Find where the given text appears and provide that cell's center as [x, y] coordinate. 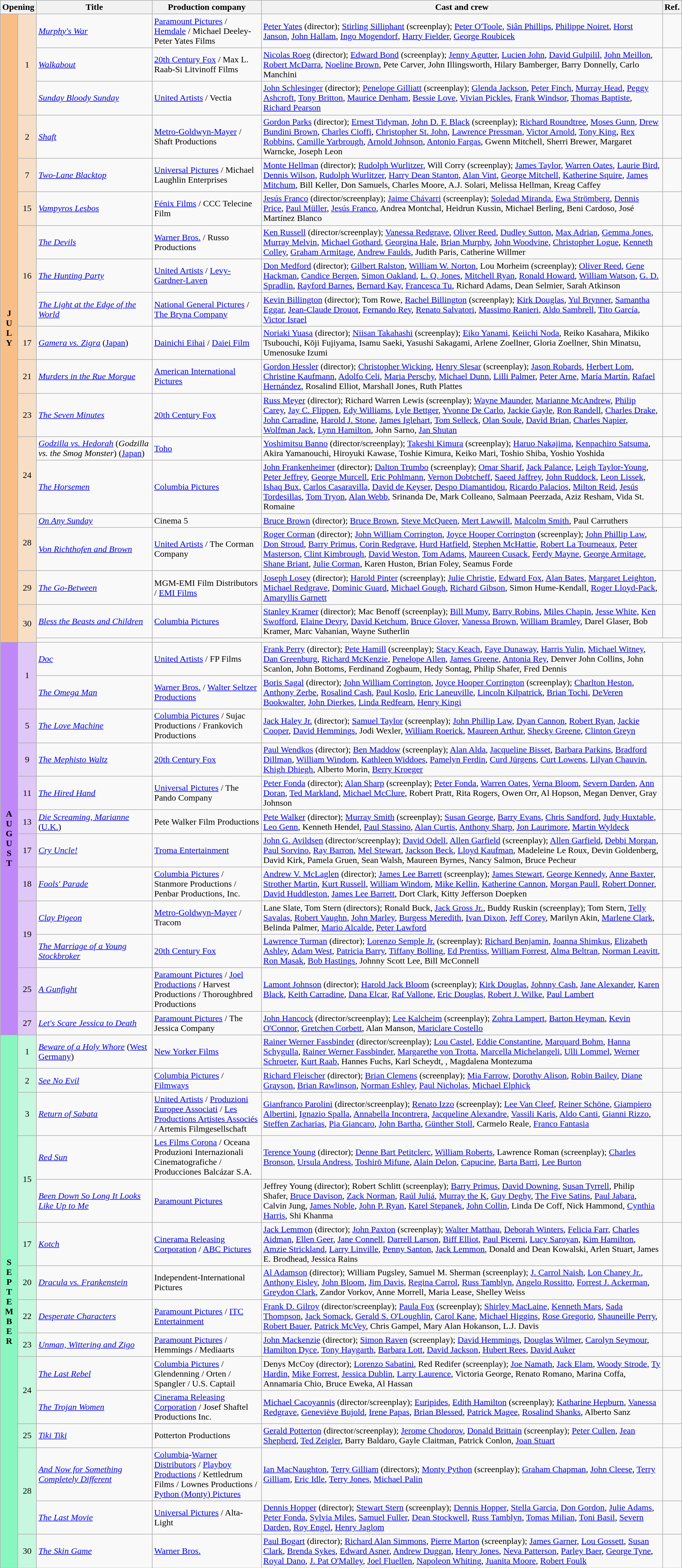
United Artists / Vectia [207, 98]
The Seven Minutes [94, 415]
11 [27, 793]
Cinema 5 [207, 521]
9 [27, 759]
The Marriage of a Young Stockbroker [94, 951]
Gamera vs. Zigra (Japan) [94, 343]
United Artists / The Corman Company [207, 549]
JULY [9, 328]
Clay Pigeon [94, 917]
Cry Uncle! [94, 850]
Von Richthofen and Brown [94, 549]
Universal Pictures / Alta-Light [207, 1518]
On Any Sunday [94, 521]
Sunday Bloody Sunday [94, 98]
The Skin Game [94, 1551]
Ref. [672, 7]
21 [27, 376]
Murders in the Rue Morgue [94, 376]
Paramount Pictures / Hemmings / Mediaarts [207, 1345]
Return of Sabata [94, 1114]
20th Century Fox / Max L. Raab-Si Litvinoff Films [207, 65]
27 [27, 1023]
Columbia Pictures / Glendenning / Orten / Spangler / U.S. Captail [207, 1373]
Walkabout [94, 65]
29 [27, 588]
Shaft [94, 136]
The Go-Between [94, 588]
The Last Rebel [94, 1373]
AUGUST [9, 839]
Paramount Pictures / ITC Entertainment [207, 1316]
Les Films Corona / Oceana Produzioni Internazionali Cinematografiche / Producciones Balcázar S.A. [207, 1157]
Paramount Pictures [207, 1201]
MGM-EMI Film Distributors / EMI Films [207, 588]
Columbia Pictures / Sujac Productions / Frankovich Productions [207, 726]
National General Pictures / The Bryna Company [207, 309]
19 [27, 934]
Beware of a Holy Whore (West Germany) [94, 1052]
Warner Bros. / Walter Seltzer Productions [207, 692]
Godzilla vs. Hedorah (Godzilla vs. the Smog Monster) (Japan) [94, 448]
Universal Pictures / Michael Laughlin Enterprises [207, 175]
The Trojan Women [94, 1407]
The Devils [94, 242]
Dracula vs. Frankenstein [94, 1283]
Fénix Films / CCC Telecine Film [207, 209]
Cast and crew [462, 7]
Universal Pictures / The Pando Company [207, 793]
Title [94, 7]
13 [27, 822]
The Horsemen [94, 487]
SEPTEMBER [9, 1302]
Kotch [94, 1244]
The Hunting Party [94, 276]
5 [27, 726]
Cinerama Releasing Corporation / Josef Shaftel Productions Inc. [207, 1407]
Metro-Goldwyn-Mayer / Shaft Productions [207, 136]
United Artists / FP Films [207, 659]
Let's Scare Jessica to Death [94, 1023]
Die Screaming, Marianne (U.K.) [94, 822]
United Artists / Levy-Gardner-Laven [207, 276]
7 [27, 175]
Columbia-Warner Distributors / Playboy Productions / Kettledrum Films / Lownes Productions / Python (Monty) Pictures [207, 1474]
A Gunfight [94, 989]
Cinerama Releasing Corporation / ABC Pictures [207, 1244]
Paramount Pictures / The Jessica Company [207, 1023]
New Yorker Films [207, 1052]
Paramount Pictures / Hemdale / Michael Deeley-Peter Yates Films [207, 31]
22 [27, 1316]
Bless the Beasts and Children [94, 621]
Metro-Goldwyn-Mayer / Tracom [207, 917]
Opening [18, 7]
The Omega Man [94, 692]
Paramount Pictures / Joel Productions / Harvest Productions / Thoroughbred Productions [207, 989]
Tiki Tiki [94, 1436]
And Now for Something Completely Different [94, 1474]
Columbia Pictures / Filmways [207, 1081]
Toho [207, 448]
Warner Bros. [207, 1551]
American International Pictures [207, 376]
20 [27, 1283]
Two-Lane Blacktop [94, 175]
18 [27, 884]
The Love Machine [94, 726]
Potterton Productions [207, 1436]
Production company [207, 7]
Red Sun [94, 1157]
Pete Walker Film Productions [207, 822]
Independent-International Pictures [207, 1283]
Fools' Parade [94, 884]
Been Down So Long It Looks Like Up to Me [94, 1201]
See No Evil [94, 1081]
The Light at the Edge of the World [94, 309]
The Last Movie [94, 1518]
16 [27, 276]
Columbia Pictures / Stanmore Productions / Penbar Productions, Inc. [207, 884]
The Hired Hand [94, 793]
3 [27, 1114]
Desperate Characters [94, 1316]
Doc [94, 659]
Bruce Brown (director); Bruce Brown, Steve McQueen, Mert Lawwill, Malcolm Smith, Paul Carruthers [462, 521]
The Mephisto Waltz [94, 759]
Warner Bros. / Russo Productions [207, 242]
United Artists / Produzioni Europee Associati / Les Productions Artistes Associés / Artemis Filmgesellschaft [207, 1114]
Vampyros Lesbos [94, 209]
Troma Entertainment [207, 850]
Dainichi Eihai / Daiei Film [207, 343]
Murphy's War [94, 31]
Unman, Wittering and Zigo [94, 1345]
